Capture the cell that displays the provided text and extract its (X, Y) central coordinate. 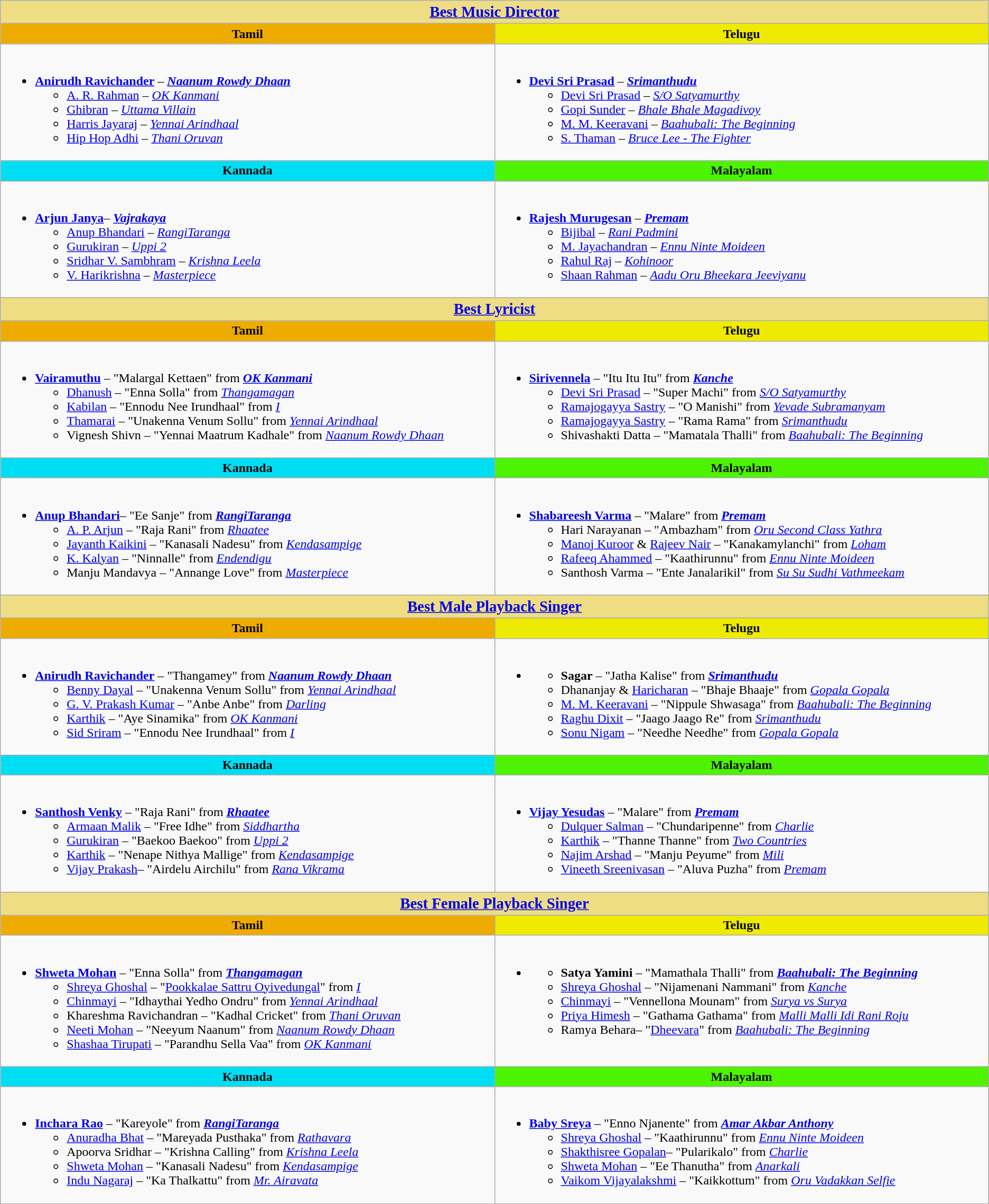
Rajesh Murugesan – PremamBijibal – Rani PadminiM. Jayachandran – Ennu Ninte MoideenRahul Raj – KohinoorShaan Rahman – Aadu Oru Bheekara Jeeviyanu (742, 239)
Best Male Playback Singer (494, 606)
Best Female Playback Singer (494, 904)
Anirudh Ravichander – Naanum Rowdy DhaanA. R. Rahman – OK KanmaniGhibran – Uttama VillainHarris Jayaraj – Yennai ArindhaalHip Hop Adhi – Thani Oruvan (247, 103)
Arjun Janya– VajrakayaAnup Bhandari – RangiTarangaGurukiran – Uppi 2Sridhar V. Sambhram – Krishna LeelaV. Harikrishna – Masterpiece (247, 239)
Best Music Director (494, 12)
Best Lyricist (494, 309)
